Search for the cell housing the specified text and yield its (x, y) center coordinate. 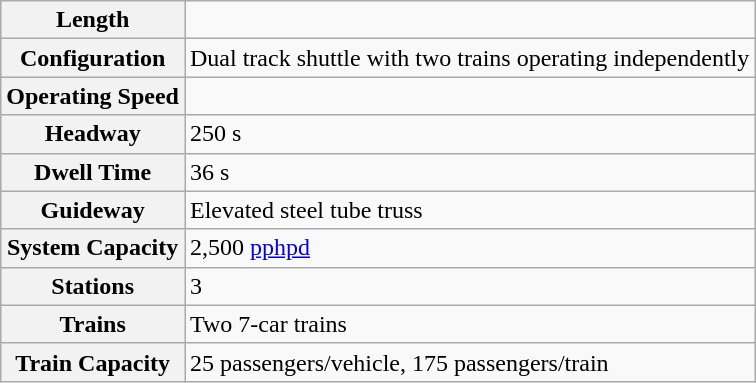
250 s (469, 134)
36 s (469, 172)
Guideway (93, 210)
System Capacity (93, 248)
Stations (93, 286)
2,500 pphpd (469, 248)
Operating Speed (93, 96)
Dual track shuttle with two trains operating independently (469, 58)
Dwell Time (93, 172)
Trains (93, 324)
Headway (93, 134)
25 passengers/vehicle, 175 passengers/train (469, 362)
Train Capacity (93, 362)
Configuration (93, 58)
Elevated steel tube truss (469, 210)
3 (469, 286)
Length (93, 20)
Two 7-car trains (469, 324)
